Scan for the cell matching the given text and deliver its (X, Y) coordinate at center. 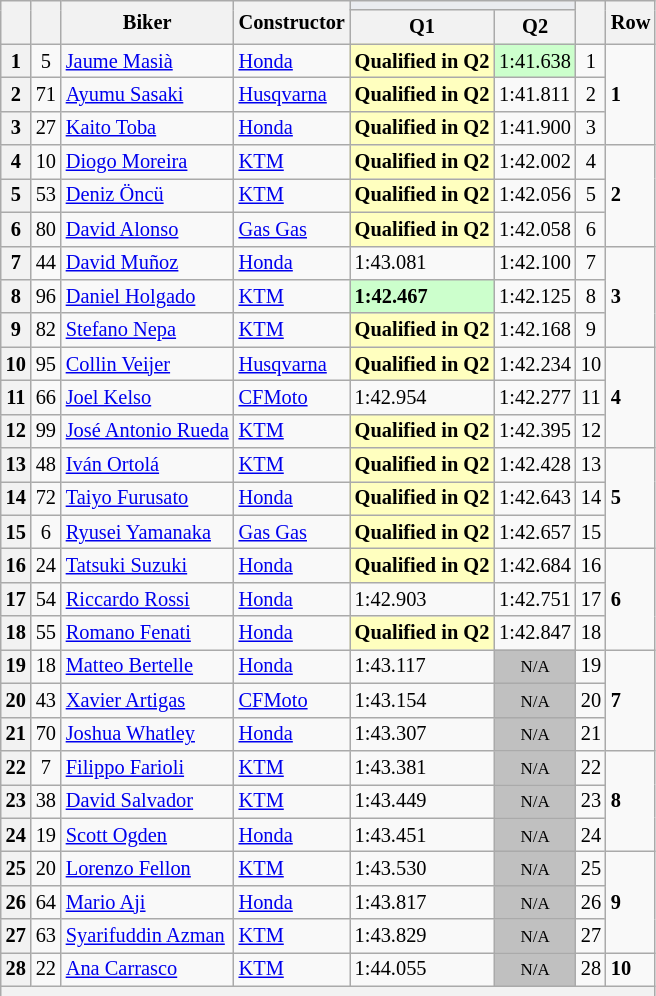
1:42.395 (535, 431)
55 (46, 633)
54 (46, 599)
David Muñoz (148, 263)
1:42.428 (535, 465)
1:42.125 (535, 296)
Biker (148, 22)
1:42.234 (535, 364)
Stefano Nepa (148, 330)
Filippo Farioli (148, 767)
Ryusei Yamanaka (148, 532)
72 (46, 498)
71 (46, 94)
80 (46, 229)
44 (46, 263)
Deniz Öncü (148, 195)
Syarifuddin Azman (148, 936)
1:43.381 (422, 767)
Q2 (535, 27)
Q1 (422, 27)
1:42.847 (535, 633)
43 (46, 700)
1:43.081 (422, 263)
Scott Ogden (148, 835)
1:43.817 (422, 902)
Joshua Whatley (148, 734)
Jaume Masià (148, 61)
1:42.056 (535, 195)
1:41.900 (535, 128)
1:43.829 (422, 936)
1:42.643 (535, 498)
Riccardo Rossi (148, 599)
David Alonso (148, 229)
95 (46, 364)
1:43.307 (422, 734)
1:41.811 (535, 94)
66 (46, 397)
96 (46, 296)
1:44.055 (422, 969)
1:42.467 (422, 296)
Constructor (292, 22)
38 (46, 801)
64 (46, 902)
Matteo Bertelle (148, 666)
Daniel Holgado (148, 296)
1:42.277 (535, 397)
1:42.954 (422, 397)
Lorenzo Fellon (148, 868)
Mario Aji (148, 902)
Ayumu Sasaki (148, 94)
Xavier Artigas (148, 700)
63 (46, 936)
1:42.100 (535, 263)
Ana Carrasco (148, 969)
1:43.117 (422, 666)
1:42.002 (535, 162)
1:42.751 (535, 599)
Collin Veijer (148, 364)
David Salvador (148, 801)
Joel Kelso (148, 397)
1:42.903 (422, 599)
70 (46, 734)
Tatsuki Suzuki (148, 565)
1:42.657 (535, 532)
Romano Fenati (148, 633)
1:42.058 (535, 229)
Taiyo Furusato (148, 498)
48 (46, 465)
Row (630, 22)
1:43.530 (422, 868)
53 (46, 195)
82 (46, 330)
Kaito Toba (148, 128)
1:43.154 (422, 700)
1:43.451 (422, 835)
Iván Ortolá (148, 465)
1:41.638 (535, 61)
1:42.168 (535, 330)
Diogo Moreira (148, 162)
José Antonio Rueda (148, 431)
1:43.449 (422, 801)
99 (46, 431)
1:42.684 (535, 565)
